Search for the cell housing the specified text and yield its (x, y) center coordinate. 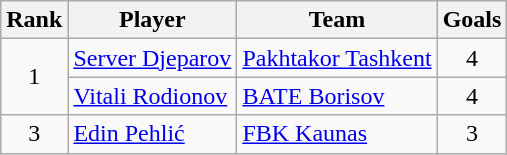
BATE Borisov (337, 96)
Goals (472, 20)
Vitali Rodionov (152, 96)
1 (34, 77)
Rank (34, 20)
Edin Pehlić (152, 134)
Pakhtakor Tashkent (337, 58)
Team (337, 20)
Server Djeparov (152, 58)
Player (152, 20)
FBK Kaunas (337, 134)
